Output the (x, y) coordinate of the center of the cell containing the given text.  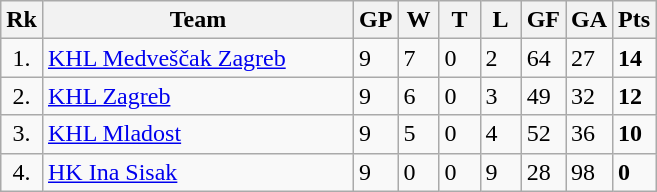
W (418, 20)
27 (590, 58)
GA (590, 20)
2. (22, 96)
7 (418, 58)
28 (543, 172)
12 (634, 96)
4 (500, 134)
2 (500, 58)
4. (22, 172)
L (500, 20)
49 (543, 96)
64 (543, 58)
14 (634, 58)
6 (418, 96)
Pts (634, 20)
Team (198, 20)
98 (590, 172)
36 (590, 134)
KHL Medveščak Zagreb (198, 58)
Rk (22, 20)
52 (543, 134)
10 (634, 134)
KHL Mladost (198, 134)
T (460, 20)
GF (543, 20)
5 (418, 134)
3. (22, 134)
1. (22, 58)
3 (500, 96)
GP (376, 20)
32 (590, 96)
HK Ina Sisak (198, 172)
KHL Zagreb (198, 96)
